Return [X, Y] of the center of cell containing provided text 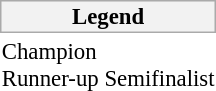
Legend [108, 16]
